Determine the (x, y) coordinate at the center of the cell enclosing the given text.  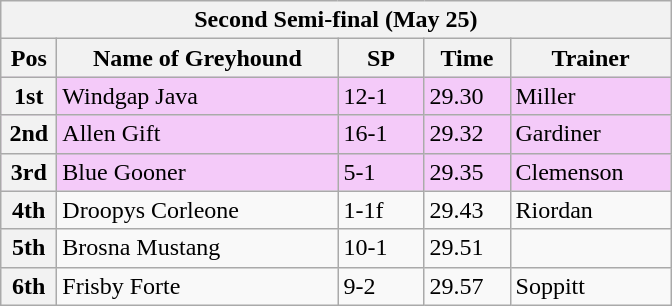
Windgap Java (198, 96)
5-1 (381, 172)
Blue Gooner (198, 172)
29.43 (467, 210)
12-1 (381, 96)
Brosna Mustang (198, 248)
Trainer (590, 58)
29.32 (467, 134)
1-1f (381, 210)
Clemenson (590, 172)
3rd (29, 172)
4th (29, 210)
Pos (29, 58)
Gardiner (590, 134)
9-2 (381, 286)
16-1 (381, 134)
Frisby Forte (198, 286)
5th (29, 248)
2nd (29, 134)
1st (29, 96)
Name of Greyhound (198, 58)
Miller (590, 96)
Allen Gift (198, 134)
29.51 (467, 248)
Soppitt (590, 286)
10-1 (381, 248)
Time (467, 58)
6th (29, 286)
Riordan (590, 210)
Second Semi-final (May 25) (336, 20)
29.30 (467, 96)
29.35 (467, 172)
SP (381, 58)
Droopys Corleone (198, 210)
29.57 (467, 286)
